Output the (X, Y) coordinate of the center of the cell containing the given text.  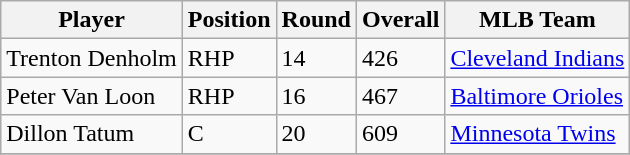
Minnesota Twins (538, 134)
Overall (400, 20)
Player (92, 20)
Baltimore Orioles (538, 96)
20 (316, 134)
Dillon Tatum (92, 134)
467 (400, 96)
426 (400, 58)
Trenton Denholm (92, 58)
Cleveland Indians (538, 58)
Peter Van Loon (92, 96)
MLB Team (538, 20)
Position (229, 20)
C (229, 134)
609 (400, 134)
16 (316, 96)
Round (316, 20)
14 (316, 58)
